Determine the (x, y) coordinate at the center of the cell enclosing the given text.  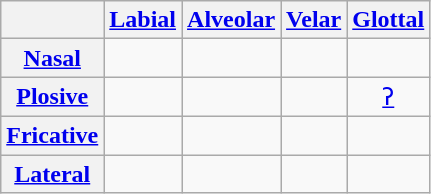
ʔ (388, 97)
Nasal (52, 58)
Alveolar (232, 20)
Fricative (52, 135)
Velar (314, 20)
Lateral (52, 173)
Labial (143, 20)
Plosive (52, 97)
Glottal (388, 20)
